Output the (X, Y) coordinate of the center of the cell containing the given text.  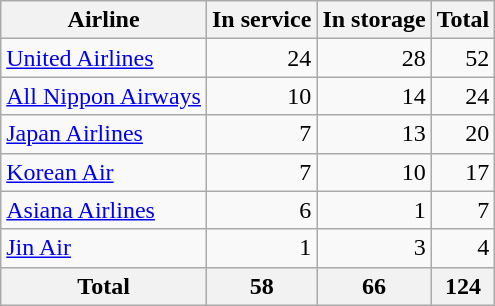
4 (463, 248)
All Nippon Airways (104, 96)
13 (374, 134)
58 (261, 286)
124 (463, 286)
In service (261, 20)
20 (463, 134)
3 (374, 248)
Korean Air (104, 172)
Japan Airlines (104, 134)
66 (374, 286)
52 (463, 58)
Asiana Airlines (104, 210)
United Airlines (104, 58)
Airline (104, 20)
Jin Air (104, 248)
6 (261, 210)
28 (374, 58)
In storage (374, 20)
14 (374, 96)
17 (463, 172)
